Provide the (x, y) coordinate of the cell's center where the given text is located.  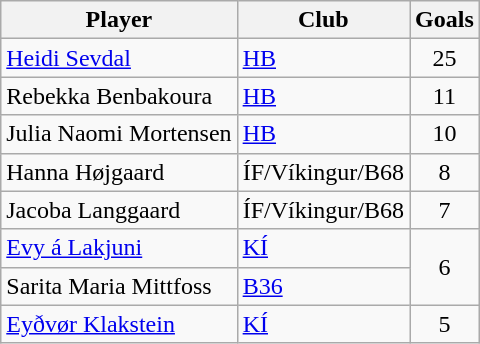
Player (119, 20)
6 (445, 267)
B36 (323, 286)
Club (323, 20)
Evy á Lakjuni (119, 248)
Sarita Maria Mittfoss (119, 286)
Hanna Højgaard (119, 172)
Eyðvør Klakstein (119, 324)
11 (445, 96)
10 (445, 134)
Jacoba Langgaard (119, 210)
Rebekka Benbakoura (119, 96)
Heidi Sevdal (119, 58)
5 (445, 324)
Goals (445, 20)
8 (445, 172)
25 (445, 58)
7 (445, 210)
Julia Naomi Mortensen (119, 134)
